Return (x, y) of the center of cell containing provided text 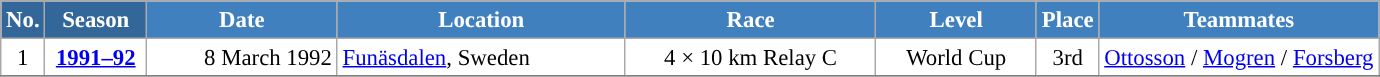
Race (750, 20)
Location (481, 20)
Ottosson / Mogren / Forsberg (1239, 58)
Place (1067, 20)
Teammates (1239, 20)
Date (242, 20)
World Cup (956, 58)
4 × 10 km Relay C (750, 58)
Season (96, 20)
1 (23, 58)
Funäsdalen, Sweden (481, 58)
3rd (1067, 58)
Level (956, 20)
8 March 1992 (242, 58)
1991–92 (96, 58)
No. (23, 20)
